From the cell containing the given text, extract its center point as [X, Y] coordinate. 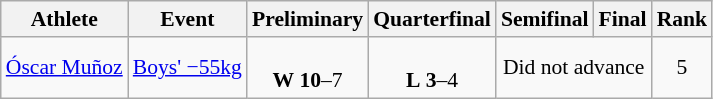
Boys' −55kg [188, 68]
W 10–7 [308, 68]
Event [188, 19]
Did not advance [574, 68]
Rank [682, 19]
Semifinal [545, 19]
Final [623, 19]
Quarterfinal [432, 19]
Óscar Muñoz [64, 68]
L 3–4 [432, 68]
Athlete [64, 19]
5 [682, 68]
Preliminary [308, 19]
